Extract the (x, y) coordinate from the center of the cell holding the provided text.  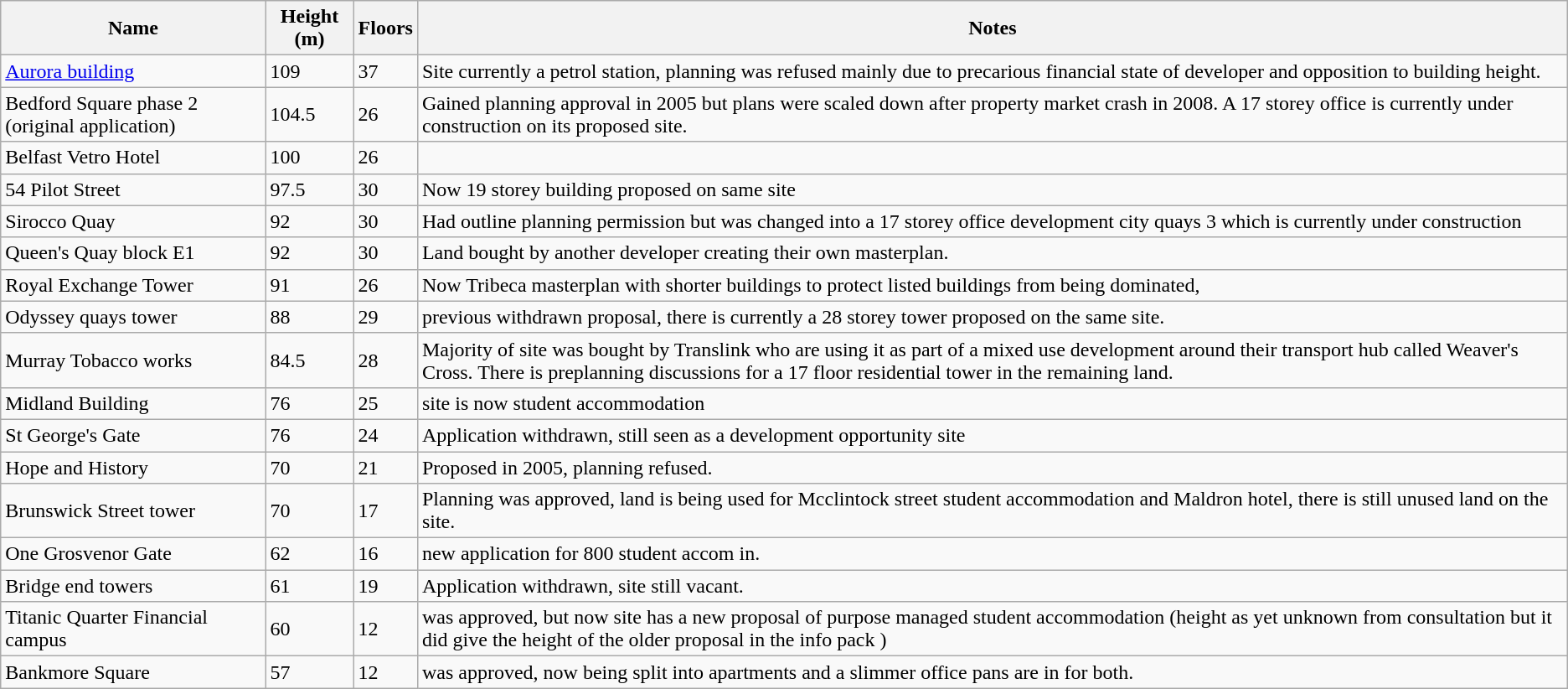
21 (385, 467)
37 (385, 71)
97.5 (310, 189)
Bridge end towers (133, 586)
Name (133, 28)
Queen's Quay block E1 (133, 253)
57 (310, 672)
Belfast Vetro Hotel (133, 158)
was approved, now being split into apartments and a slimmer office pans are in for both. (992, 672)
Midland Building (133, 403)
Odyssey quays tower (133, 317)
24 (385, 435)
29 (385, 317)
88 (310, 317)
19 (385, 586)
Murray Tobacco works (133, 360)
28 (385, 360)
Now 19 storey building proposed on same site (992, 189)
Height (m) (310, 28)
Brunswick Street tower (133, 511)
25 (385, 403)
16 (385, 554)
Application withdrawn, site still vacant. (992, 586)
109 (310, 71)
60 (310, 629)
Bankmore Square (133, 672)
Royal Exchange Tower (133, 285)
Hope and History (133, 467)
Floors (385, 28)
Aurora building (133, 71)
Planning was approved, land is being used for Mcclintock street student accommodation and Maldron hotel, there is still unused land on the site. (992, 511)
Bedford Square phase 2 (original application) (133, 114)
Proposed in 2005, planning refused. (992, 467)
previous withdrawn proposal, there is currently a 28 storey tower proposed on the same site. (992, 317)
104.5 (310, 114)
91 (310, 285)
site is now student accommodation (992, 403)
84.5 (310, 360)
Application withdrawn, still seen as a development opportunity site (992, 435)
62 (310, 554)
Sirocco Quay (133, 221)
One Grosvenor Gate (133, 554)
54 Pilot Street (133, 189)
Land bought by another developer creating their own masterplan. (992, 253)
St George's Gate (133, 435)
new application for 800 student accom in. (992, 554)
Notes (992, 28)
Had outline planning permission but was changed into a 17 storey office development city quays 3 which is currently under construction (992, 221)
17 (385, 511)
100 (310, 158)
Titanic Quarter Financial campus (133, 629)
Site currently a petrol station, planning was refused mainly due to precarious financial state of developer and opposition to building height. (992, 71)
61 (310, 586)
Now Tribeca masterplan with shorter buildings to protect listed buildings from being dominated, (992, 285)
